Find where the given text appears and provide that cell's center as (X, Y) coordinate. 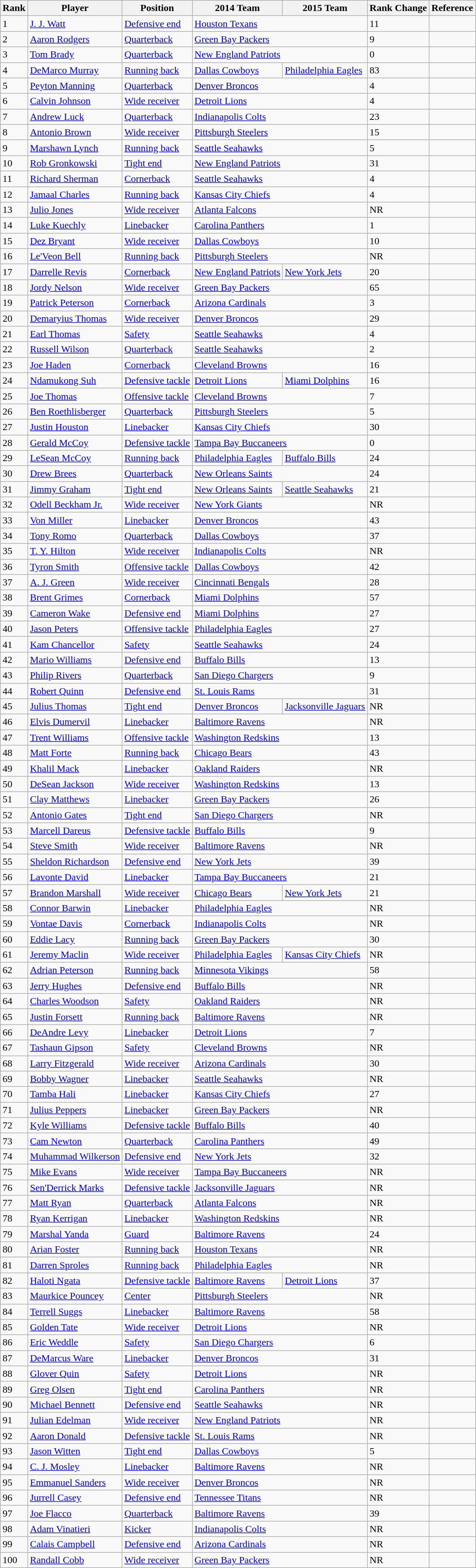
Reference (452, 8)
Tom Brady (75, 55)
Andrew Luck (75, 117)
Charles Woodson (75, 1001)
92 (14, 1435)
Michael Bennett (75, 1405)
47 (14, 738)
Rank Change (399, 8)
Randall Cobb (75, 1560)
C. J. Mosley (75, 1467)
Tyron Smith (75, 567)
Joe Haden (75, 365)
87 (14, 1358)
22 (14, 349)
63 (14, 986)
Cameron Wake (75, 613)
8 (14, 132)
71 (14, 1110)
Ndamukong Suh (75, 380)
Le'Veon Bell (75, 256)
Clay Matthews (75, 799)
Matt Forte (75, 753)
85 (14, 1327)
73 (14, 1141)
77 (14, 1203)
Arian Foster (75, 1250)
A. J. Green (75, 582)
89 (14, 1389)
Sen'Derrick Marks (75, 1188)
Connor Barwin (75, 908)
Marcell Dareus (75, 830)
86 (14, 1343)
Gerald McCoy (75, 442)
78 (14, 1219)
25 (14, 396)
LeSean McCoy (75, 458)
2014 Team (237, 8)
Kicker (157, 1529)
Emmanuel Sanders (75, 1482)
Luke Kuechly (75, 225)
Julian Edelman (75, 1420)
17 (14, 272)
DeSean Jackson (75, 784)
96 (14, 1498)
Jeremy Maclin (75, 955)
Demaryius Thomas (75, 318)
Elvis Dumervil (75, 722)
62 (14, 970)
Adrian Peterson (75, 970)
Antonio Brown (75, 132)
Steve Smith (75, 846)
Haloti Ngata (75, 1281)
36 (14, 567)
Tamba Hali (75, 1094)
12 (14, 194)
Ryan Kerrigan (75, 1219)
Drew Brees (75, 474)
Peyton Manning (75, 86)
Glover Quin (75, 1374)
88 (14, 1374)
Muhammad Wilkerson (75, 1156)
Tashaun Gipson (75, 1048)
Julius Peppers (75, 1110)
69 (14, 1079)
Maurkice Pouncey (75, 1296)
19 (14, 303)
35 (14, 551)
Jason Witten (75, 1451)
95 (14, 1482)
Joe Thomas (75, 396)
94 (14, 1467)
Von Miller (75, 520)
80 (14, 1250)
90 (14, 1405)
Robert Quinn (75, 691)
Darrelle Revis (75, 272)
52 (14, 815)
53 (14, 830)
Marshal Yanda (75, 1234)
91 (14, 1420)
Matt Ryan (75, 1203)
93 (14, 1451)
Julius Thomas (75, 707)
59 (14, 923)
74 (14, 1156)
Trent Williams (75, 738)
41 (14, 644)
55 (14, 861)
61 (14, 955)
84 (14, 1312)
46 (14, 722)
2015 Team (325, 8)
Kyle Williams (75, 1125)
79 (14, 1234)
Joe Flacco (75, 1513)
Patrick Peterson (75, 303)
Mike Evans (75, 1172)
Tony Romo (75, 536)
Darren Sproles (75, 1265)
100 (14, 1560)
Jimmy Graham (75, 489)
Jamaal Charles (75, 194)
48 (14, 753)
Cam Newton (75, 1141)
Player (75, 8)
Jason Peters (75, 629)
Lavonte David (75, 877)
Jordy Nelson (75, 287)
72 (14, 1125)
Rank (14, 8)
38 (14, 598)
70 (14, 1094)
Calais Campbell (75, 1544)
45 (14, 707)
33 (14, 520)
Larry Fitzgerald (75, 1063)
Sheldon Richardson (75, 861)
54 (14, 846)
Guard (157, 1234)
98 (14, 1529)
64 (14, 1001)
Antonio Gates (75, 815)
Position (157, 8)
New York Giants (280, 505)
DeMarcus Ware (75, 1358)
Richard Sherman (75, 179)
56 (14, 877)
Greg Olsen (75, 1389)
68 (14, 1063)
Brandon Marshall (75, 892)
Eddie Lacy (75, 939)
Brent Grimes (75, 598)
Adam Vinatieri (75, 1529)
Julio Jones (75, 210)
99 (14, 1544)
Kam Chancellor (75, 644)
Justin Houston (75, 427)
Jurrell Casey (75, 1498)
Aaron Rodgers (75, 39)
76 (14, 1188)
Jerry Hughes (75, 986)
DeMarco Murray (75, 70)
DeAndre Levy (75, 1032)
18 (14, 287)
Khalil Mack (75, 769)
Center (157, 1296)
50 (14, 784)
Russell Wilson (75, 349)
Marshawn Lynch (75, 148)
Philip Rivers (75, 675)
Bobby Wagner (75, 1079)
60 (14, 939)
Calvin Johnson (75, 101)
44 (14, 691)
Cincinnati Bengals (280, 582)
Aaron Donald (75, 1435)
Vontae Davis (75, 923)
97 (14, 1513)
34 (14, 536)
Eric Weddle (75, 1343)
66 (14, 1032)
Rob Gronkowski (75, 163)
51 (14, 799)
81 (14, 1265)
Justin Forsett (75, 1017)
Mario Williams (75, 660)
Minnesota Vikings (280, 970)
75 (14, 1172)
Earl Thomas (75, 334)
Terrell Suggs (75, 1312)
Golden Tate (75, 1327)
Odell Beckham Jr. (75, 505)
Ben Roethlisberger (75, 411)
67 (14, 1048)
14 (14, 225)
82 (14, 1281)
J. J. Watt (75, 24)
Tennessee Titans (280, 1498)
Dez Bryant (75, 241)
T. Y. Hilton (75, 551)
